Identify which cell holds the provided text, then report its [x, y] central coordinate. 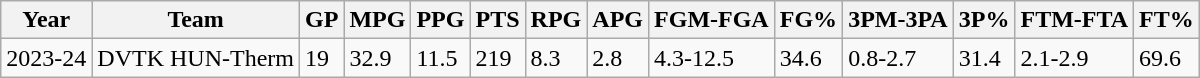
11.5 [440, 58]
GP [321, 20]
32.9 [378, 58]
FG% [808, 20]
0.8-2.7 [898, 58]
2023-24 [46, 58]
Year [46, 20]
219 [498, 58]
PPG [440, 20]
PTS [498, 20]
34.6 [808, 58]
DVTK HUN-Therm [196, 58]
FGM-FGA [712, 20]
Team [196, 20]
8.3 [556, 58]
2.1-2.9 [1074, 58]
19 [321, 58]
FTM-FTA [1074, 20]
3P% [984, 20]
31.4 [984, 58]
RPG [556, 20]
MPG [378, 20]
4.3-12.5 [712, 58]
3PM-3PA [898, 20]
69.6 [1167, 58]
FT% [1167, 20]
APG [618, 20]
2.8 [618, 58]
